Return the [X, Y] coordinate for the center point of the cell that contains the specified text.  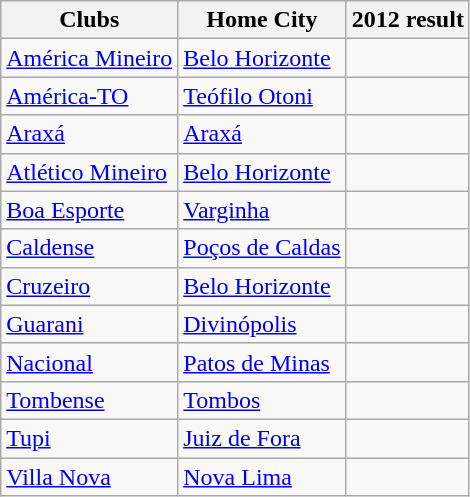
Villa Nova [90, 477]
Nacional [90, 362]
Home City [262, 20]
Caldense [90, 248]
2012 result [408, 20]
Tupi [90, 438]
América-TO [90, 96]
Varginha [262, 210]
Tombense [90, 400]
Tombos [262, 400]
Patos de Minas [262, 362]
Guarani [90, 324]
Clubs [90, 20]
Divinópolis [262, 324]
Cruzeiro [90, 286]
Nova Lima [262, 477]
Teófilo Otoni [262, 96]
Poços de Caldas [262, 248]
Atlético Mineiro [90, 172]
Juiz de Fora [262, 438]
América Mineiro [90, 58]
Boa Esporte [90, 210]
